Provide the (x, y) coordinate of the cell's center where the given text is located.  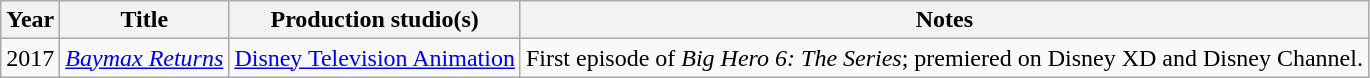
2017 (30, 58)
Disney Television Animation (375, 58)
Title (144, 20)
Year (30, 20)
First episode of Big Hero 6: The Series; premiered on Disney XD and Disney Channel. (944, 58)
Notes (944, 20)
Baymax Returns (144, 58)
Production studio(s) (375, 20)
